Capture the cell that displays the provided text and extract its (X, Y) central coordinate. 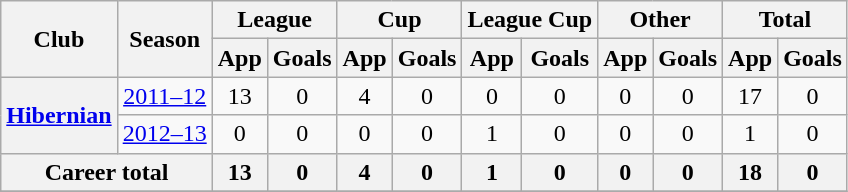
Club (59, 39)
Season (164, 39)
Cup (400, 20)
Career total (106, 172)
18 (750, 172)
Total (786, 20)
Hibernian (59, 115)
Other (660, 20)
2011–12 (164, 96)
League Cup (530, 20)
17 (750, 96)
League (274, 20)
2012–13 (164, 134)
